Detect which cell encompasses the target text, then output its [X, Y] center coordinate. 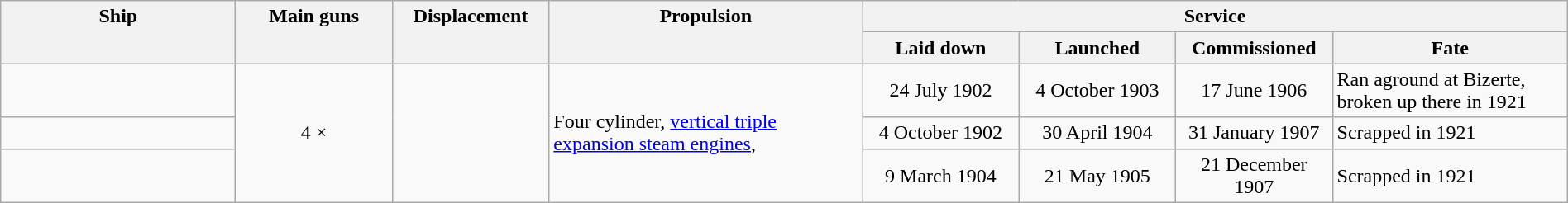
21 December 1907 [1254, 175]
Laid down [941, 48]
17 June 1906 [1254, 91]
9 March 1904 [941, 175]
21 May 1905 [1097, 175]
Commissioned [1254, 48]
30 April 1904 [1097, 133]
Ran aground at Bizerte, broken up there in 1921 [1450, 91]
Main guns [314, 32]
Propulsion [706, 32]
Four cylinder, vertical triple expansion steam engines, [706, 133]
4 October 1902 [941, 133]
Service [1216, 17]
Launched [1097, 48]
24 July 1902 [941, 91]
4 × [314, 133]
Ship [118, 32]
4 October 1903 [1097, 91]
Displacement [470, 32]
Fate [1450, 48]
31 January 1907 [1254, 133]
